Determine the [x, y] coordinate at the center of the cell enclosing the given text.  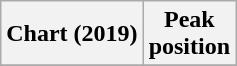
Peak position [189, 34]
Chart (2019) [72, 34]
